Extract the (x, y) coordinate from the center of the cell holding the provided text.  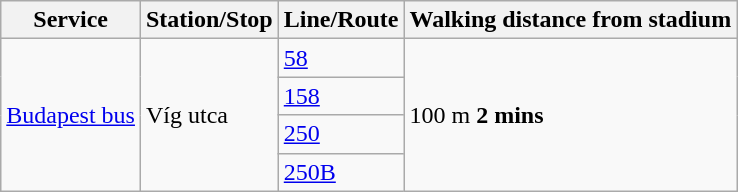
58 (341, 58)
Walking distance from stadium (570, 20)
Service (71, 20)
250 (341, 134)
100 m 2 mins (570, 115)
250B (341, 172)
Line/Route (341, 20)
158 (341, 96)
Station/Stop (209, 20)
Víg utca (209, 115)
Budapest bus (71, 115)
